Return the [x, y] coordinate for the center point of the cell that contains the specified text.  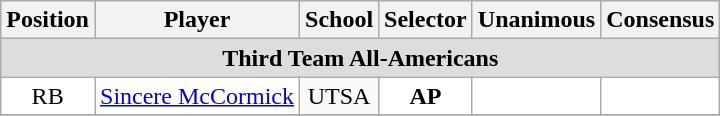
Sincere McCormick [196, 96]
Selector [426, 20]
Player [196, 20]
AP [426, 96]
Unanimous [536, 20]
UTSA [340, 96]
School [340, 20]
Consensus [660, 20]
Third Team All-Americans [360, 58]
Position [48, 20]
RB [48, 96]
